Pinpoint the cell where the given text exists, returning its (X, Y) midpoint coordinate. 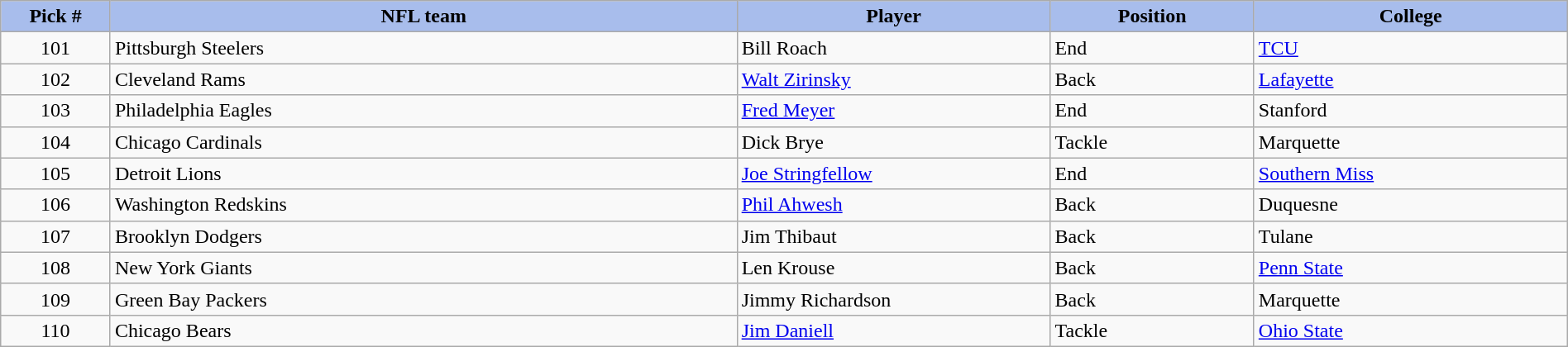
NFL team (423, 17)
105 (56, 173)
Fred Meyer (893, 111)
Green Bay Packers (423, 299)
Stanford (1411, 111)
Jimmy Richardson (893, 299)
110 (56, 330)
Ohio State (1411, 330)
Len Krouse (893, 268)
Cleveland Rams (423, 79)
101 (56, 48)
Pittsburgh Steelers (423, 48)
Chicago Cardinals (423, 142)
Washington Redskins (423, 205)
Brooklyn Dodgers (423, 236)
Tulane (1411, 236)
108 (56, 268)
Penn State (1411, 268)
Position (1152, 17)
109 (56, 299)
Joe Stringfellow (893, 173)
Lafayette (1411, 79)
Dick Brye (893, 142)
Chicago Bears (423, 330)
Duquesne (1411, 205)
Jim Thibaut (893, 236)
Detroit Lions (423, 173)
TCU (1411, 48)
107 (56, 236)
New York Giants (423, 268)
Jim Daniell (893, 330)
Bill Roach (893, 48)
Pick # (56, 17)
Phil Ahwesh (893, 205)
Walt Zirinsky (893, 79)
106 (56, 205)
104 (56, 142)
College (1411, 17)
103 (56, 111)
Philadelphia Eagles (423, 111)
102 (56, 79)
Southern Miss (1411, 173)
Player (893, 17)
